From the cell containing the given text, extract its center point as [x, y] coordinate. 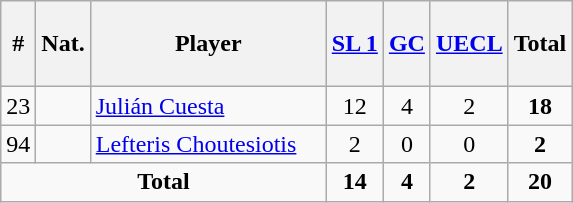
94 [18, 144]
UECL [469, 44]
# [18, 44]
Lefteris Choutesiotis [208, 144]
Player [208, 44]
SL 1 [354, 44]
Julián Cuesta [208, 106]
18 [540, 106]
12 [354, 106]
GC [406, 44]
20 [540, 182]
Nat. [63, 44]
23 [18, 106]
14 [354, 182]
